Pinpoint the cell where the given text exists, returning its (x, y) midpoint coordinate. 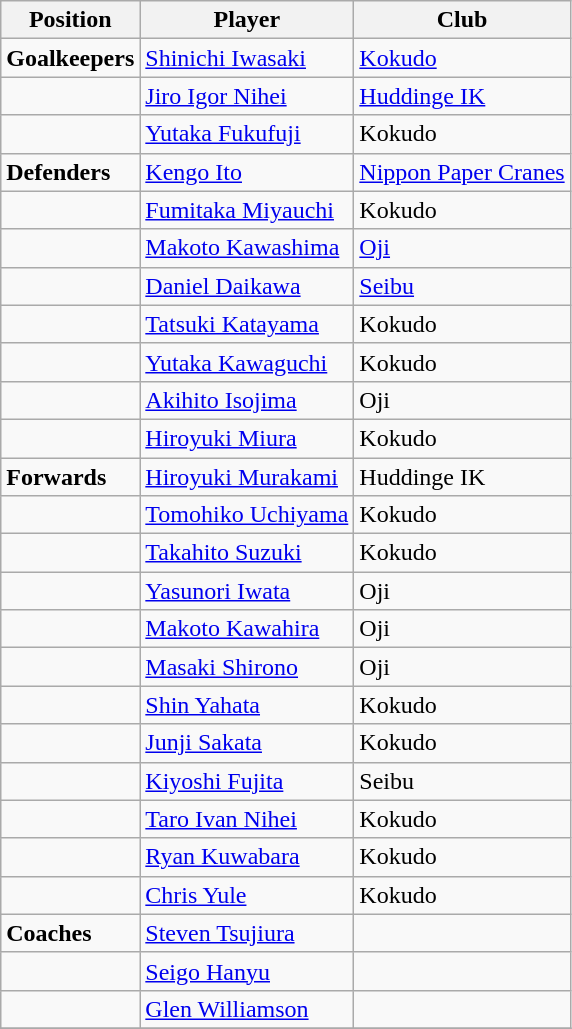
Takahito Suzuki (247, 553)
Makoto Kawashima (247, 248)
Kiyoshi Fujita (247, 781)
Yutaka Kawaguchi (247, 362)
Chris Yule (247, 895)
Daniel Daikawa (247, 286)
Masaki Shirono (247, 667)
Club (462, 20)
Forwards (70, 477)
Shinichi Iwasaki (247, 58)
Tatsuki Katayama (247, 324)
Junji Sakata (247, 743)
Taro Ivan Nihei (247, 819)
Glen Williamson (247, 1009)
Steven Tsujiura (247, 933)
Fumitaka Miyauchi (247, 210)
Hiroyuki Murakami (247, 477)
Nippon Paper Cranes (462, 172)
Ryan Kuwabara (247, 857)
Position (70, 20)
Hiroyuki Miura (247, 438)
Yasunori Iwata (247, 591)
Player (247, 20)
Defenders (70, 172)
Shin Yahata (247, 705)
Tomohiko Uchiyama (247, 515)
Akihito Isojima (247, 400)
Makoto Kawahira (247, 629)
Seigo Hanyu (247, 971)
Yutaka Fukufuji (247, 134)
Goalkeepers (70, 58)
Coaches (70, 933)
Jiro Igor Nihei (247, 96)
Kengo Ito (247, 172)
